From the cell containing the given text, extract its center point as [x, y] coordinate. 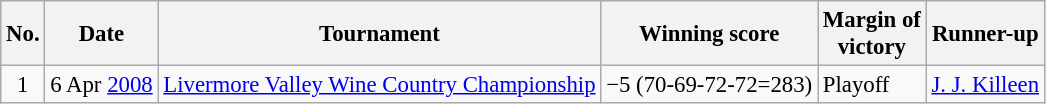
No. [23, 34]
Margin ofvictory [872, 34]
Playoff [872, 85]
J. J. Killeen [985, 85]
Runner-up [985, 34]
6 Apr 2008 [102, 85]
Tournament [380, 34]
Livermore Valley Wine Country Championship [380, 85]
1 [23, 85]
Winning score [710, 34]
Date [102, 34]
−5 (70-69-72-72=283) [710, 85]
